Determine the (x, y) coordinate at the center of the cell enclosing the given text.  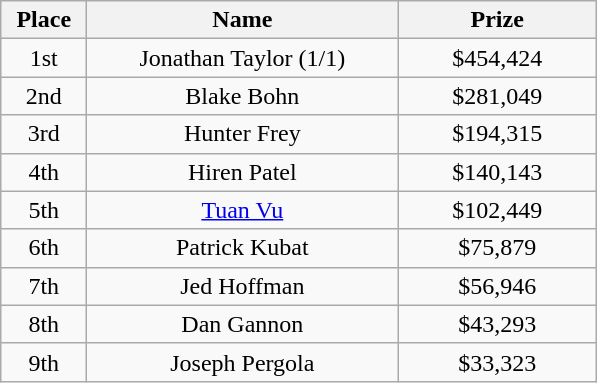
Name (242, 20)
$75,879 (498, 248)
Hiren Patel (242, 172)
8th (44, 324)
$140,143 (498, 172)
$194,315 (498, 134)
9th (44, 362)
Jed Hoffman (242, 286)
Jonathan Taylor (1/1) (242, 58)
Prize (498, 20)
$102,449 (498, 210)
7th (44, 286)
2nd (44, 96)
4th (44, 172)
Dan Gannon (242, 324)
5th (44, 210)
$33,323 (498, 362)
Place (44, 20)
Hunter Frey (242, 134)
Blake Bohn (242, 96)
$43,293 (498, 324)
Joseph Pergola (242, 362)
$454,424 (498, 58)
6th (44, 248)
$281,049 (498, 96)
$56,946 (498, 286)
Tuan Vu (242, 210)
Patrick Kubat (242, 248)
1st (44, 58)
3rd (44, 134)
